Detect which cell encompasses the target text, then output its (X, Y) center coordinate. 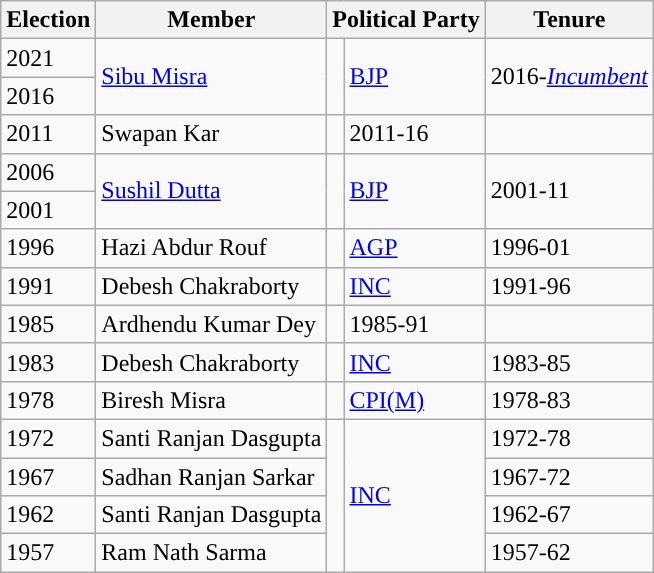
1983 (48, 362)
1991-96 (569, 286)
Ram Nath Sarma (212, 553)
2011-16 (414, 134)
2016 (48, 96)
Hazi Abdur Rouf (212, 248)
1962-67 (569, 515)
Member (212, 20)
2016-Incumbent (569, 77)
Election (48, 20)
1978-83 (569, 400)
1985-91 (414, 324)
2006 (48, 172)
Biresh Misra (212, 400)
1985 (48, 324)
Ardhendu Kumar Dey (212, 324)
1983-85 (569, 362)
1978 (48, 400)
1957-62 (569, 553)
2001 (48, 210)
1972 (48, 438)
1967-72 (569, 477)
1962 (48, 515)
Political Party (406, 20)
Sadhan Ranjan Sarkar (212, 477)
Sibu Misra (212, 77)
2001-11 (569, 191)
Sushil Dutta (212, 191)
1996-01 (569, 248)
2011 (48, 134)
1996 (48, 248)
1957 (48, 553)
1991 (48, 286)
Swapan Kar (212, 134)
AGP (414, 248)
1967 (48, 477)
CPI(M) (414, 400)
1972-78 (569, 438)
Tenure (569, 20)
2021 (48, 58)
